Capture the cell that displays the provided text and extract its (x, y) central coordinate. 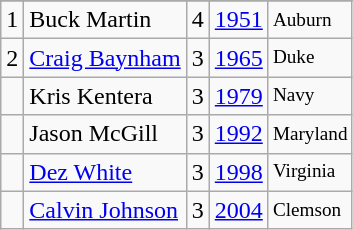
Duke (310, 58)
1 (12, 20)
Dez White (105, 172)
1965 (238, 58)
Maryland (310, 134)
Calvin Johnson (105, 210)
1998 (238, 172)
Auburn (310, 20)
1951 (238, 20)
Kris Kentera (105, 96)
1992 (238, 134)
2004 (238, 210)
1979 (238, 96)
Virginia (310, 172)
2 (12, 58)
Navy (310, 96)
Craig Baynham (105, 58)
Buck Martin (105, 20)
4 (198, 20)
Clemson (310, 210)
Jason McGill (105, 134)
